From the cell containing the given text, extract its center point as (x, y) coordinate. 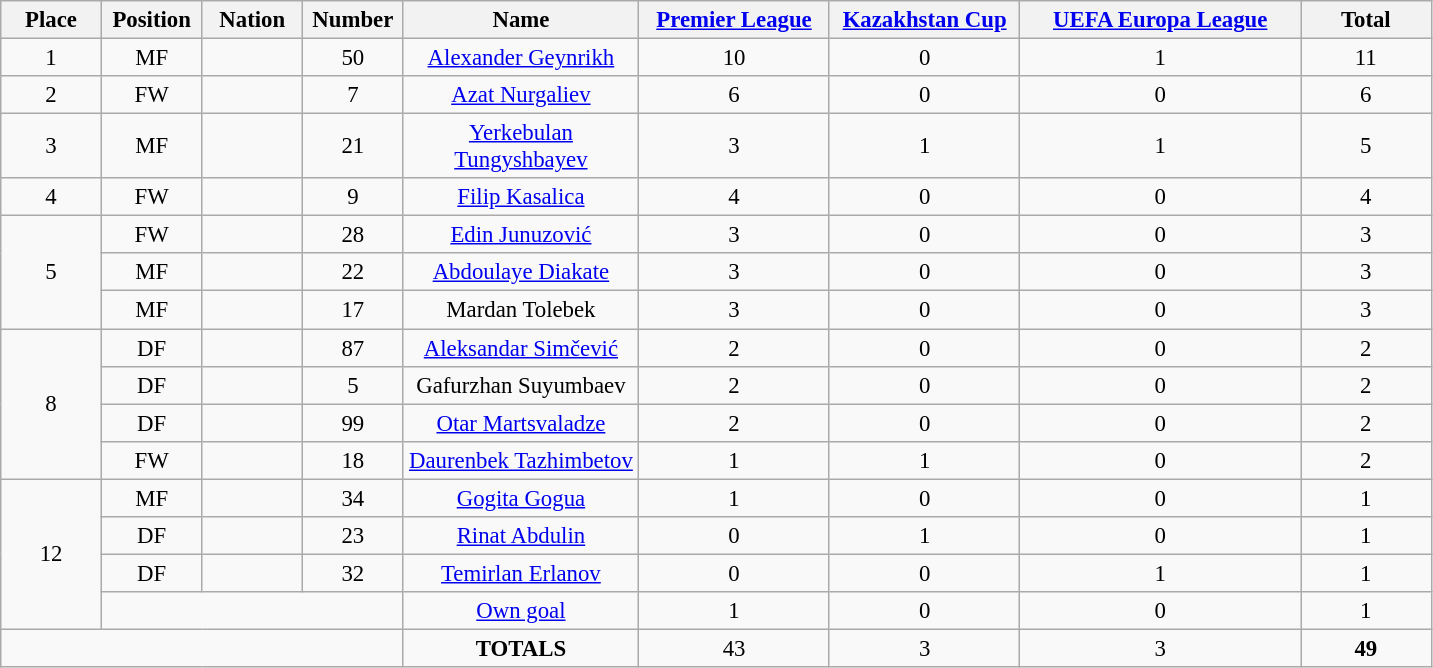
Rinat Abdulin (521, 536)
Gafurzhan Suyumbaev (521, 385)
Name (521, 20)
34 (354, 498)
Nation (252, 20)
Number (354, 20)
Total (1366, 20)
32 (354, 573)
43 (734, 648)
99 (354, 423)
8 (52, 404)
Kazakhstan Cup (924, 20)
87 (354, 348)
Position (152, 20)
Gogita Gogua (521, 498)
Filip Kasalica (521, 197)
Temirlan Erlanov (521, 573)
Azat Nurgaliev (521, 95)
28 (354, 235)
11 (1366, 58)
UEFA Europa League (1160, 20)
7 (354, 95)
10 (734, 58)
Alexander Geynrikh (521, 58)
17 (354, 310)
9 (354, 197)
12 (52, 554)
Edin Junuzović (521, 235)
23 (354, 536)
Own goal (521, 611)
Mardan Tolebek (521, 310)
Otar Martsvaladze (521, 423)
Premier League (734, 20)
Daurenbek Tazhimbetov (521, 460)
50 (354, 58)
21 (354, 146)
49 (1366, 648)
22 (354, 273)
TOTALS (521, 648)
Abdoulaye Diakate (521, 273)
Place (52, 20)
Yerkebulan Tungyshbayev (521, 146)
18 (354, 460)
Aleksandar Simčević (521, 348)
